Search for the cell housing the specified text and yield its (X, Y) center coordinate. 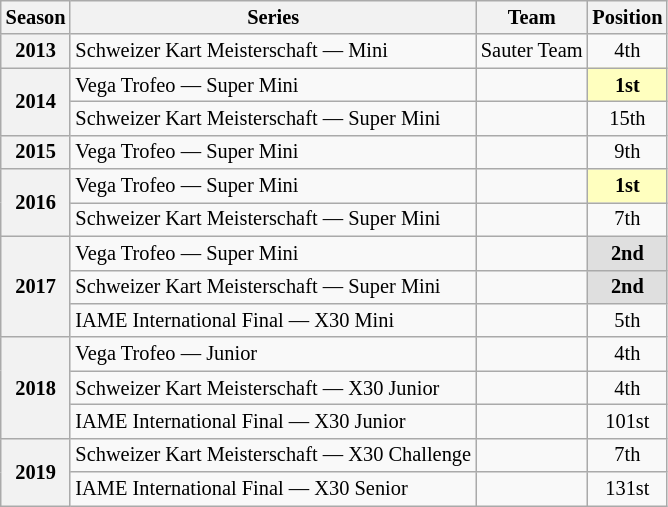
2015 (36, 152)
IAME International Final — X30 Junior (272, 421)
Position (627, 17)
Sauter Team (532, 51)
Vega Trofeo — Junior (272, 354)
15th (627, 118)
IAME International Final — X30 Mini (272, 320)
9th (627, 152)
2017 (36, 286)
Schweizer Kart Meisterschaft — Mini (272, 51)
5th (627, 320)
2018 (36, 388)
Season (36, 17)
Schweizer Kart Meisterschaft — X30 Junior (272, 388)
Schweizer Kart Meisterschaft — X30 Challenge (272, 455)
2014 (36, 102)
2013 (36, 51)
Team (532, 17)
2019 (36, 472)
IAME International Final — X30 Senior (272, 489)
101st (627, 421)
2016 (36, 202)
131st (627, 489)
Series (272, 17)
